Detect which cell encompasses the target text, then output its [X, Y] center coordinate. 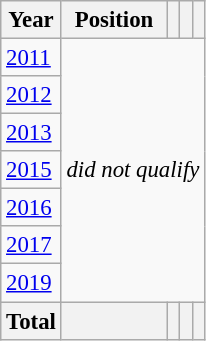
Total [31, 321]
did not qualify [132, 170]
2017 [31, 245]
Position [114, 20]
2019 [31, 283]
2016 [31, 208]
2013 [31, 133]
2015 [31, 170]
Year [31, 20]
2011 [31, 58]
2012 [31, 95]
